Output the (X, Y) coordinate of the center of the cell containing the given text.  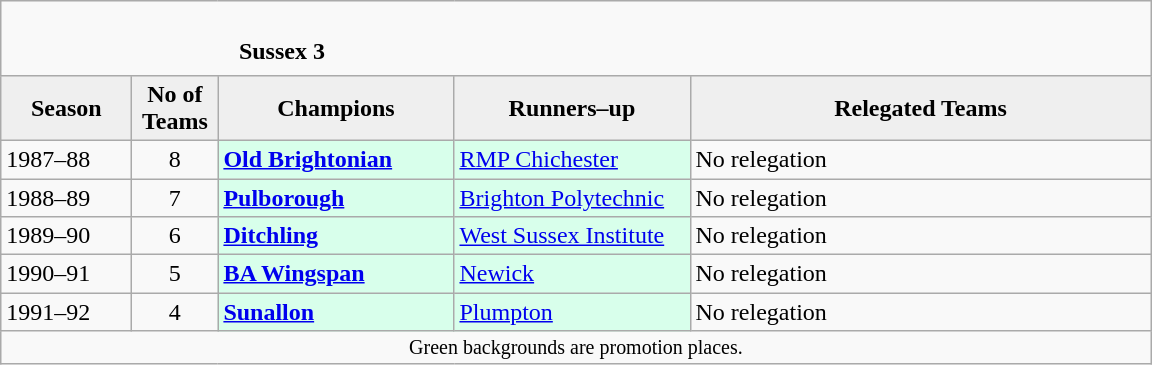
Champions (336, 108)
7 (175, 197)
8 (175, 159)
Runners–up (572, 108)
Plumpton (572, 312)
Season (66, 108)
1988–89 (66, 197)
RMP Chichester (572, 159)
Ditchling (336, 236)
No of Teams (175, 108)
Green backgrounds are promotion places. (576, 348)
4 (175, 312)
1987–88 (66, 159)
1991–92 (66, 312)
BA Wingspan (336, 274)
Brighton Polytechnic (572, 197)
1990–91 (66, 274)
West Sussex Institute (572, 236)
Pulborough (336, 197)
6 (175, 236)
Newick (572, 274)
5 (175, 274)
Relegated Teams (920, 108)
Sunallon (336, 312)
Old Brightonian (336, 159)
1989–90 (66, 236)
